Provide the [X, Y] coordinate of the cell's center where the given text is located.  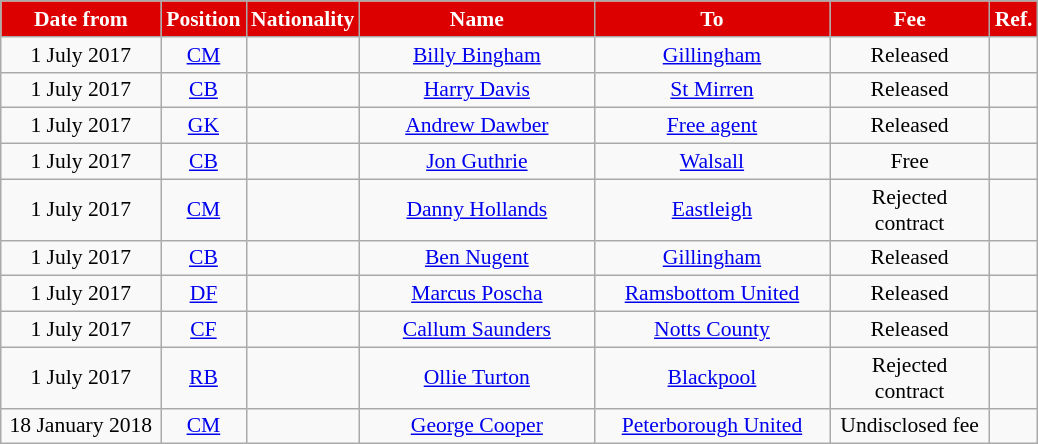
Ramsbottom United [712, 294]
Undisclosed fee [910, 426]
Position [204, 19]
Free [910, 162]
St Mirren [712, 90]
18 January 2018 [81, 426]
Callum Saunders [476, 330]
Ref. [1014, 19]
Nationality [302, 19]
CF [204, 330]
DF [204, 294]
To [712, 19]
Jon Guthrie [476, 162]
Peterborough United [712, 426]
GK [204, 126]
Blackpool [712, 378]
Harry Davis [476, 90]
Eastleigh [712, 210]
Billy Bingham [476, 55]
Walsall [712, 162]
Marcus Poscha [476, 294]
Name [476, 19]
Ben Nugent [476, 258]
Date from [81, 19]
Ollie Turton [476, 378]
Fee [910, 19]
Andrew Dawber [476, 126]
RB [204, 378]
Danny Hollands [476, 210]
Free agent [712, 126]
Notts County [712, 330]
George Cooper [476, 426]
